From the cell containing the given text, extract its center point as [x, y] coordinate. 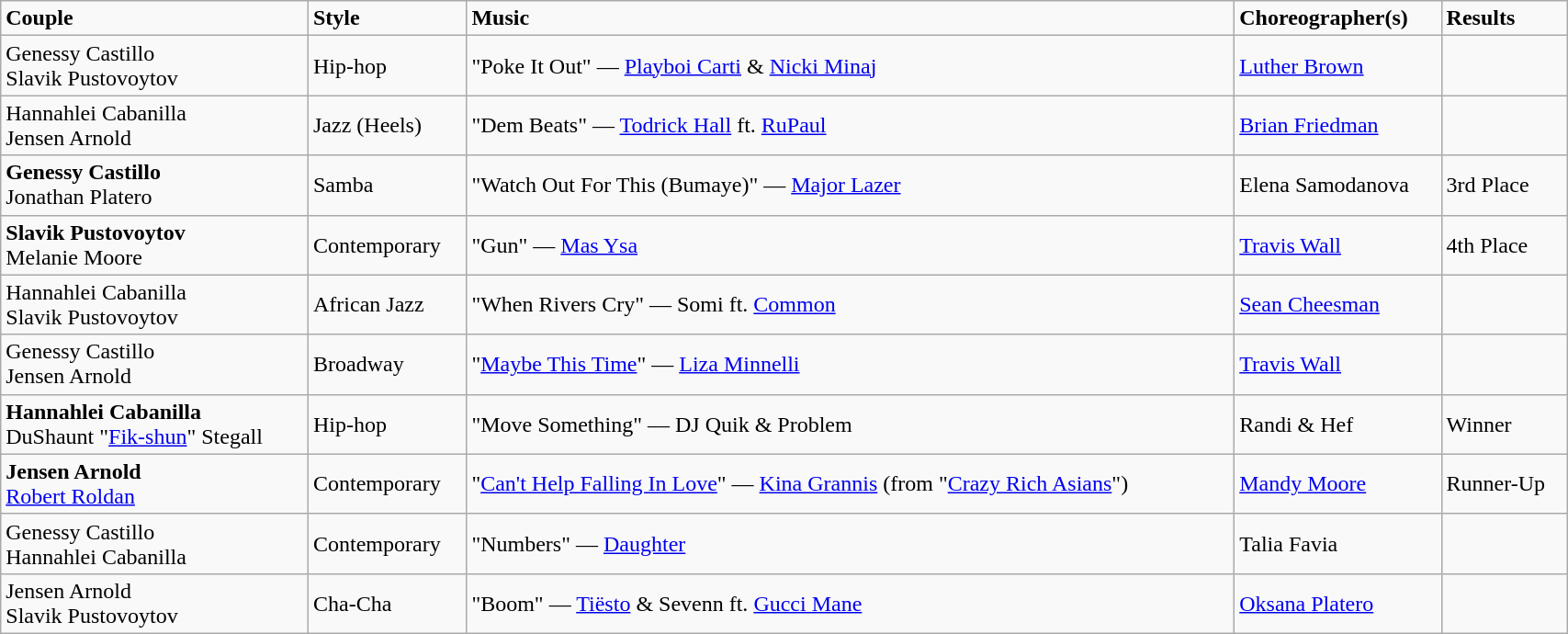
Broadway [387, 364]
Samba [387, 186]
"Maybe This Time" — Liza Minnelli [851, 364]
"Dem Beats" — Todrick Hall ft. RuPaul [851, 125]
Hannahlei CabanillaDuShaunt "Fik-shun" Stegall [154, 425]
Elena Samodanova [1337, 186]
Slavik PustovoytovMelanie Moore [154, 244]
Genessy CastilloJensen Arnold [154, 364]
Style [387, 18]
"Move Something" — DJ Quik & Problem [851, 425]
Brian Friedman [1337, 125]
Winner [1505, 425]
Genessy CastilloHannahlei Cabanilla [154, 544]
Choreographer(s) [1337, 18]
"Gun" — Mas Ysa [851, 244]
Genessy CastilloJonathan Platero [154, 186]
Hannahlei CabanillaJensen Arnold [154, 125]
Music [851, 18]
"Can't Help Falling In Love" — Kina Grannis (from "Crazy Rich Asians") [851, 483]
Results [1505, 18]
Cha-Cha [387, 603]
Jensen ArnoldSlavik Pustovoytov [154, 603]
4th Place [1505, 244]
"Boom" — Tiësto & Sevenn ft. Gucci Mane [851, 603]
Jazz (Heels) [387, 125]
Hannahlei CabanillaSlavik Pustovoytov [154, 305]
African Jazz [387, 305]
"Numbers" — Daughter [851, 544]
Couple [154, 18]
"When Rivers Cry" — Somi ft. Common [851, 305]
Talia Favia [1337, 544]
Randi & Hef [1337, 425]
Genessy CastilloSlavik Pustovoytov [154, 66]
Runner-Up [1505, 483]
"Watch Out For This (Bumaye)" — Major Lazer [851, 186]
Mandy Moore [1337, 483]
3rd Place [1505, 186]
Jensen ArnoldRobert Roldan [154, 483]
"Poke It Out" — Playboi Carti & Nicki Minaj [851, 66]
Luther Brown [1337, 66]
Sean Cheesman [1337, 305]
Oksana Platero [1337, 603]
